Return the [x, y] coordinate for the center point of the cell that contains the specified text.  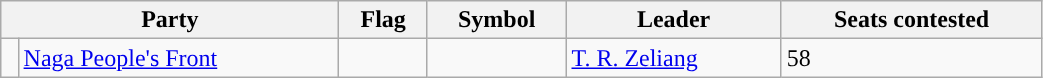
58 [912, 58]
Seats contested [912, 20]
T. R. Zeliang [674, 58]
Leader [674, 20]
Flag [383, 20]
Naga People's Front [178, 58]
Symbol [496, 20]
Party [170, 20]
